Return the [X, Y] coordinate for the center point of the cell that contains the specified text.  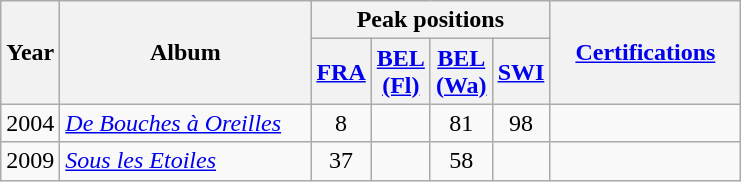
Year [30, 52]
Sous les Etoiles [186, 161]
81 [461, 123]
De Bouches à Oreilles [186, 123]
8 [341, 123]
Peak positions [430, 20]
37 [341, 161]
BEL (Fl) [400, 72]
98 [521, 123]
Certifications [646, 52]
58 [461, 161]
2009 [30, 161]
2004 [30, 123]
BEL (Wa) [461, 72]
SWI [521, 72]
Album [186, 52]
FRA [341, 72]
